Detect which cell encompasses the target text, then output its [x, y] center coordinate. 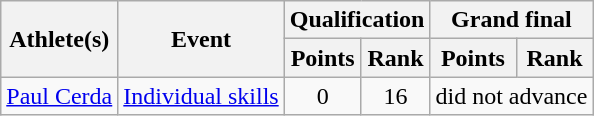
did not advance [512, 96]
Qualification [357, 20]
16 [396, 96]
Individual skills [201, 96]
Athlete(s) [60, 39]
Grand final [512, 20]
Paul Cerda [60, 96]
Event [201, 39]
0 [322, 96]
